Output the (x, y) coordinate of the center of the cell containing the given text.  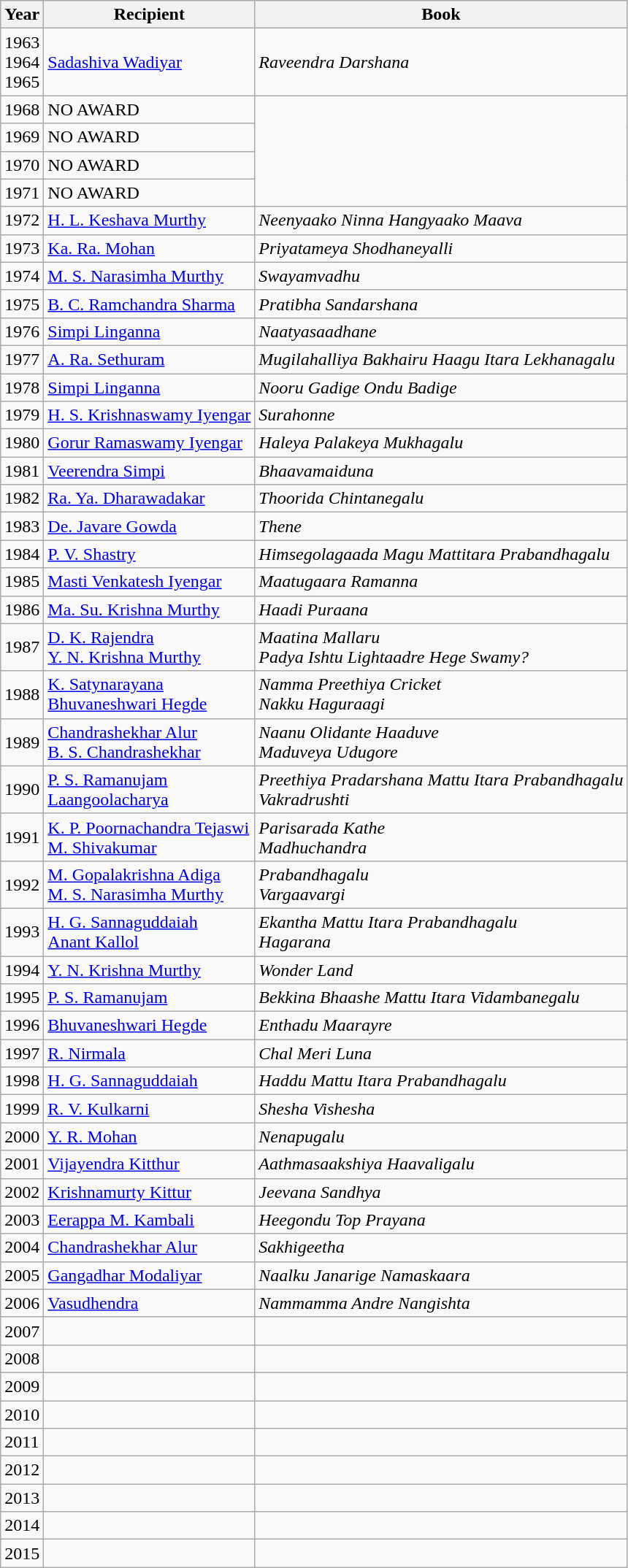
Haddu Mattu Itara Prabandhagalu (441, 1081)
De. Javare Gowda (149, 526)
P. S. RamanujamLaangoolacharya (149, 790)
D. K. RajendraY. N. Krishna Murthy (149, 647)
2007 (22, 1331)
Haleya Palakeya Mukhagalu (441, 443)
Namma Preethiya Cricket Nakku Haguraagi (441, 695)
1987 (22, 647)
Gangadhar Modaliyar (149, 1275)
H. G. Sannaguddaiah (149, 1081)
Swayamvadhu (441, 276)
1992 (22, 885)
Bekkina Bhaashe Mattu Itara Vidambanegalu (441, 998)
Shesha Vishesha (441, 1109)
Vijayendra Kitthur (149, 1164)
1983 (22, 526)
1971 (22, 193)
Wonder Land (441, 970)
2012 (22, 1470)
1984 (22, 554)
2009 (22, 1386)
2000 (22, 1137)
Ekantha Mattu Itara PrabandhagaluHagarana (441, 931)
1996 (22, 1026)
1977 (22, 359)
Vasudhendra (149, 1303)
1978 (22, 388)
Gorur Ramaswamy Iyengar (149, 443)
Y. N. Krishna Murthy (149, 970)
1990 (22, 790)
Krishnamurty Kittur (149, 1192)
Bhuvaneshwari Hegde (149, 1026)
Ka. Ra. Mohan (149, 248)
Year (22, 15)
Maatina MallaruPadya Ishtu Lightaadre Hege Swamy? (441, 647)
2003 (22, 1220)
2004 (22, 1248)
Thene (441, 526)
1970 (22, 165)
Book (441, 15)
H. S. Krishnaswamy Iyengar (149, 415)
Priyatameya Shodhaneyalli (441, 248)
1994 (22, 970)
Sakhigeetha (441, 1248)
M. Gopalakrishna AdigaM. S. Narasimha Murthy (149, 885)
Naalku Janarige Namaskaara (441, 1275)
1976 (22, 331)
K. P. Poornachandra TejaswiM. Shivakumar (149, 837)
2013 (22, 1498)
1985 (22, 582)
Pratibha Sandarshana (441, 304)
Chal Meri Luna (441, 1053)
2008 (22, 1358)
1974 (22, 276)
Chandrashekhar AlurB. S. Chandrashekhar (149, 742)
H. L. Keshava Murthy (149, 220)
M. S. Narasimha Murthy (149, 276)
Himsegolagaada Magu Mattitara Prabandhagalu (441, 554)
Enthadu Maarayre (441, 1026)
1986 (22, 610)
Nenapugalu (441, 1137)
Parisarada KatheMadhuchandra (441, 837)
P. S. Ramanujam (149, 998)
1981 (22, 471)
Thoorida Chintanegalu (441, 499)
1982 (22, 499)
Veerendra Simpi (149, 471)
2002 (22, 1192)
Nammamma Andre Nangishta (441, 1303)
Ma. Su. Krishna Murthy (149, 610)
Preethiya Pradarshana Mattu Itara PrabandhagaluVakradrushti (441, 790)
1989 (22, 742)
196319641965 (22, 62)
1979 (22, 415)
1968 (22, 109)
PrabandhagaluVargaavargi (441, 885)
2010 (22, 1414)
1993 (22, 931)
Chandrashekhar Alur (149, 1248)
Jeevana Sandhya (441, 1192)
1973 (22, 248)
K. SatynarayanaBhuvaneshwari Hegde (149, 695)
Y. R. Mohan (149, 1137)
1969 (22, 137)
Heegondu Top Prayana (441, 1220)
Ra. Ya. Dharawadakar (149, 499)
R. Nirmala (149, 1053)
Maatugaara Ramanna (441, 582)
H. G. SannaguddaiahAnant Kallol (149, 931)
Eerappa M. Kambali (149, 1220)
B. C. Ramchandra Sharma (149, 304)
Masti Venkatesh Iyengar (149, 582)
1980 (22, 443)
Surahonne (441, 415)
1975 (22, 304)
2005 (22, 1275)
1998 (22, 1081)
2011 (22, 1442)
Haadi Puraana (441, 610)
1988 (22, 695)
Nooru Gadige Ondu Badige (441, 388)
Neenyaako Ninna Hangyaako Maava (441, 220)
Sadashiva Wadiyar (149, 62)
Recipient (149, 15)
1997 (22, 1053)
Raveendra Darshana (441, 62)
2001 (22, 1164)
P. V. Shastry (149, 554)
1995 (22, 998)
Naatyasaadhane (441, 331)
1999 (22, 1109)
A. Ra. Sethuram (149, 359)
1991 (22, 837)
2014 (22, 1526)
1972 (22, 220)
R. V. Kulkarni (149, 1109)
Mugilahalliya Bakhairu Haagu Itara Lekhanagalu (441, 359)
Bhaavamaiduna (441, 471)
2006 (22, 1303)
2015 (22, 1553)
Naanu Olidante HaaduveMaduveya Udugore (441, 742)
Aathmasaakshiya Haavaligalu (441, 1164)
